Return the [X, Y] coordinate for the center point of the cell that contains the specified text.  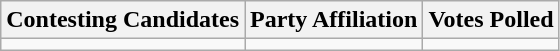
Party Affiliation [334, 20]
Contesting Candidates [123, 20]
Votes Polled [491, 20]
